From the cell containing the given text, extract its center point as [X, Y] coordinate. 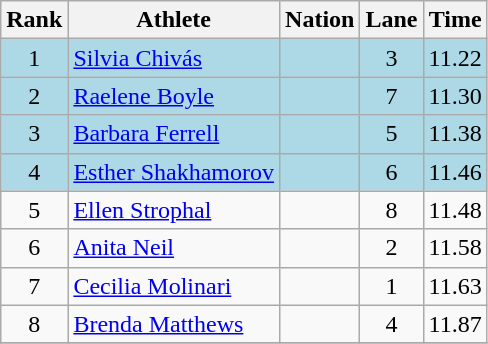
Anita Neil [174, 248]
Time [455, 20]
11.63 [455, 286]
Nation [320, 20]
11.46 [455, 172]
Cecilia Molinari [174, 286]
11.58 [455, 248]
Silvia Chivás [174, 58]
11.87 [455, 324]
Athlete [174, 20]
Brenda Matthews [174, 324]
Lane [392, 20]
Raelene Boyle [174, 96]
11.38 [455, 134]
11.22 [455, 58]
Rank [34, 20]
11.48 [455, 210]
11.30 [455, 96]
Ellen Strophal [174, 210]
Barbara Ferrell [174, 134]
Esther Shakhamorov [174, 172]
